Locate the cell with the specified text and output its (X, Y) center coordinate. 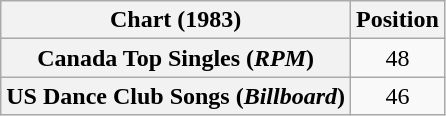
Position (398, 20)
Chart (1983) (176, 20)
Canada Top Singles (RPM) (176, 58)
48 (398, 58)
46 (398, 96)
US Dance Club Songs (Billboard) (176, 96)
